From the cell containing the given text, extract its center point as (x, y) coordinate. 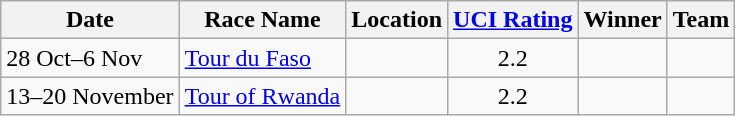
UCI Rating (513, 20)
28 Oct–6 Nov (90, 58)
Date (90, 20)
Tour du Faso (262, 58)
Team (701, 20)
Race Name (262, 20)
Tour of Rwanda (262, 96)
Winner (622, 20)
13–20 November (90, 96)
Location (397, 20)
